Locate the cell with the specified text and output its [X, Y] center coordinate. 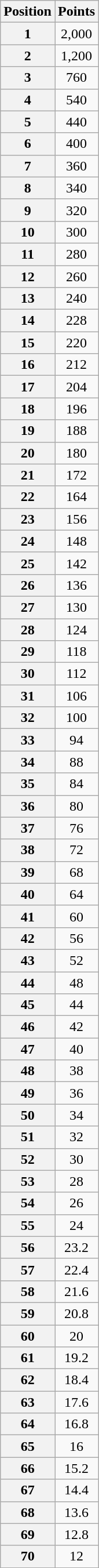
14.4 [76, 1490]
61 [28, 1358]
15.2 [76, 1468]
84 [76, 784]
112 [76, 674]
17 [28, 387]
37 [28, 828]
Points [76, 12]
2,000 [76, 34]
53 [28, 1181]
164 [76, 497]
5 [28, 122]
136 [76, 585]
7 [28, 166]
760 [76, 78]
33 [28, 740]
22.4 [76, 1269]
130 [76, 607]
148 [76, 541]
69 [28, 1534]
240 [76, 299]
23.2 [76, 1247]
3 [28, 78]
63 [28, 1402]
400 [76, 144]
106 [76, 696]
9 [28, 210]
45 [28, 1005]
300 [76, 232]
18.4 [76, 1380]
67 [28, 1490]
Position [28, 12]
320 [76, 210]
440 [76, 122]
280 [76, 254]
58 [28, 1291]
17.6 [76, 1402]
16.8 [76, 1424]
6 [28, 144]
20.8 [76, 1313]
23 [28, 519]
15 [28, 343]
1 [28, 34]
228 [76, 321]
94 [76, 740]
59 [28, 1313]
50 [28, 1115]
29 [28, 652]
4 [28, 100]
540 [76, 100]
54 [28, 1203]
72 [76, 850]
340 [76, 188]
100 [76, 718]
76 [76, 828]
22 [28, 497]
18 [28, 409]
10 [28, 232]
156 [76, 519]
21 [28, 475]
19 [28, 431]
55 [28, 1225]
2 [28, 56]
196 [76, 409]
11 [28, 254]
13 [28, 299]
21.6 [76, 1291]
188 [76, 431]
39 [28, 872]
65 [28, 1446]
57 [28, 1269]
35 [28, 784]
46 [28, 1027]
118 [76, 652]
41 [28, 916]
8 [28, 188]
1,200 [76, 56]
204 [76, 387]
14 [28, 321]
66 [28, 1468]
43 [28, 960]
27 [28, 607]
13.6 [76, 1512]
172 [76, 475]
25 [28, 563]
31 [28, 696]
180 [76, 453]
212 [76, 365]
62 [28, 1380]
19.2 [76, 1358]
70 [28, 1556]
80 [76, 806]
360 [76, 166]
260 [76, 277]
88 [76, 762]
142 [76, 563]
124 [76, 629]
47 [28, 1049]
51 [28, 1137]
12.8 [76, 1534]
220 [76, 343]
49 [28, 1093]
